Output the (x, y) coordinate of the center of the cell containing the given text.  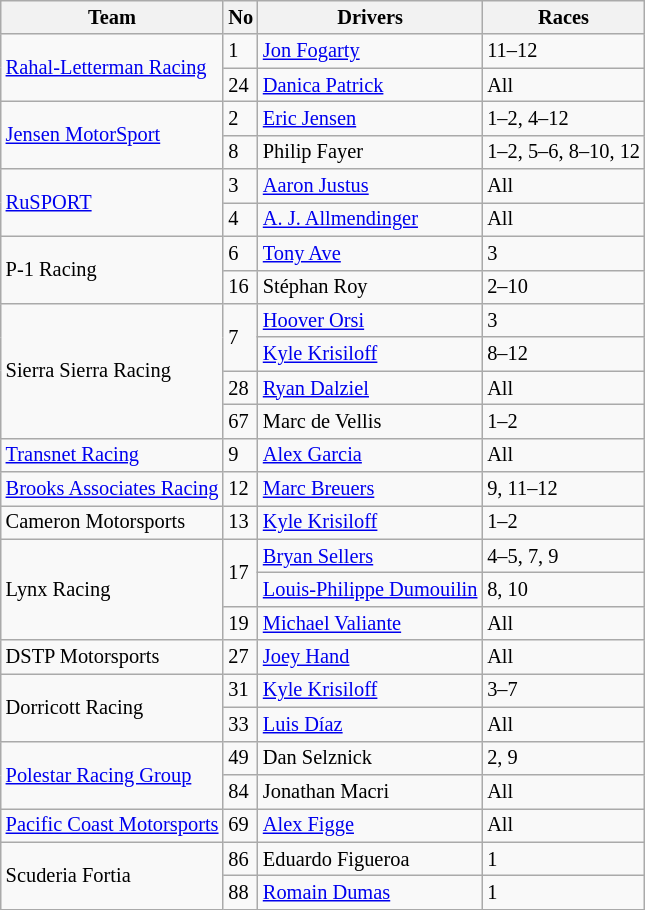
2–10 (564, 287)
Louis-Philippe Dumouilin (370, 589)
16 (240, 287)
31 (240, 690)
17 (240, 572)
Philip Fayer (370, 152)
Eduardo Figueroa (370, 859)
4–5, 7, 9 (564, 556)
Rahal-Letterman Racing (112, 68)
Ryan Dalziel (370, 388)
DSTP Motorsports (112, 657)
8–12 (564, 354)
Pacific Coast Motorsports (112, 825)
A. J. Allmendinger (370, 219)
Marc Breuers (370, 489)
4 (240, 219)
Aaron Justus (370, 186)
Brooks Associates Racing (112, 489)
2 (240, 118)
1–2, 5–6, 8–10, 12 (564, 152)
88 (240, 892)
2, 9 (564, 758)
Alex Garcia (370, 455)
12 (240, 489)
9, 11–12 (564, 489)
9 (240, 455)
24 (240, 85)
Jensen MotorSport (112, 134)
No (240, 17)
Polestar Racing Group (112, 774)
Romain Dumas (370, 892)
11–12 (564, 51)
Jonathan Macri (370, 791)
RuSPORT (112, 202)
Eric Jensen (370, 118)
Joey Hand (370, 657)
Transnet Racing (112, 455)
Michael Valiante (370, 623)
Alex Figge (370, 825)
8, 10 (564, 589)
Scuderia Fortia (112, 876)
7 (240, 336)
Luis Díaz (370, 724)
Stéphan Roy (370, 287)
13 (240, 522)
Dorricott Racing (112, 706)
Tony Ave (370, 253)
Sierra Sierra Racing (112, 370)
49 (240, 758)
Hoover Orsi (370, 320)
Cameron Motorsports (112, 522)
84 (240, 791)
Marc de Vellis (370, 421)
8 (240, 152)
Dan Selznick (370, 758)
19 (240, 623)
1–2, 4–12 (564, 118)
33 (240, 724)
Bryan Sellers (370, 556)
Drivers (370, 17)
Team (112, 17)
Jon Fogarty (370, 51)
69 (240, 825)
67 (240, 421)
28 (240, 388)
27 (240, 657)
Races (564, 17)
Lynx Racing (112, 590)
6 (240, 253)
Danica Patrick (370, 85)
3–7 (564, 690)
86 (240, 859)
P-1 Racing (112, 270)
